Output the (x, y) coordinate of the center of the cell containing the given text.  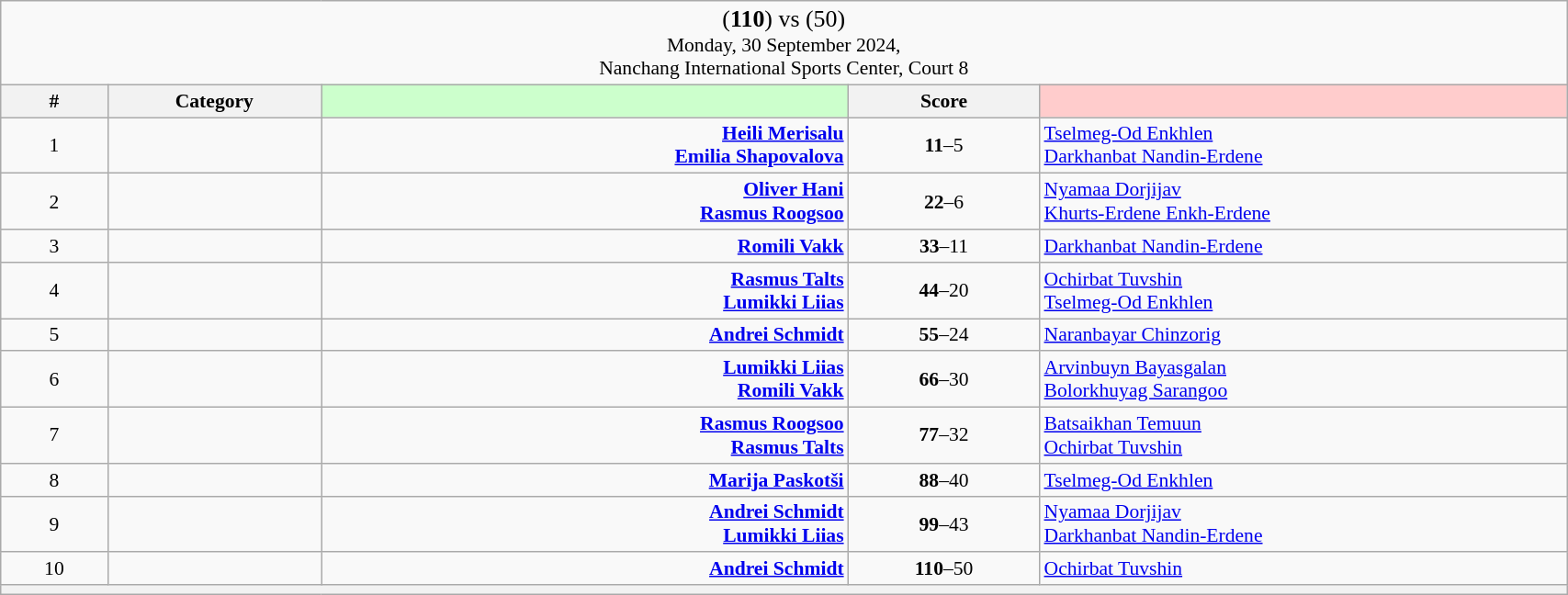
Batsaikhan Temuun Ochirbat Tuvshin (1303, 435)
Rasmus Talts Lumikki Liias (585, 290)
Ochirbat Tuvshin (1303, 569)
Romili Vakk (585, 246)
# (54, 101)
Tselmeg-Od Enkhlen (1303, 480)
77–32 (944, 435)
Heili Merisalu Emilia Shapovalova (585, 145)
33–11 (944, 246)
3 (54, 246)
44–20 (944, 290)
6 (54, 380)
66–30 (944, 380)
88–40 (944, 480)
11–5 (944, 145)
Arvinbuyn Bayasgalan Bolorkhuyag Sarangoo (1303, 380)
1 (54, 145)
5 (54, 335)
Rasmus Roogsoo Rasmus Talts (585, 435)
Ochirbat Tuvshin Tselmeg-Od Enkhlen (1303, 290)
Naranbayar Chinzorig (1303, 335)
Andrei Schmidt Lumikki Liias (585, 523)
8 (54, 480)
Nyamaa Dorjijav Darkhanbat Nandin-Erdene (1303, 523)
2 (54, 202)
99–43 (944, 523)
Tselmeg-Od Enkhlen Darkhanbat Nandin-Erdene (1303, 145)
22–6 (944, 202)
4 (54, 290)
Score (944, 101)
Oliver Hani Rasmus Roogsoo (585, 202)
Lumikki Liias Romili Vakk (585, 380)
(110) vs (50)Monday, 30 September 2024, Nanchang International Sports Center, Court 8 (784, 42)
Category (215, 101)
7 (54, 435)
10 (54, 569)
Darkhanbat Nandin-Erdene (1303, 246)
9 (54, 523)
55–24 (944, 335)
110–50 (944, 569)
Nyamaa Dorjijav Khurts-Erdene Enkh-Erdene (1303, 202)
Marija Paskotši (585, 480)
